For the text-containing cell, return its midpoint in (x, y) coordinate format. 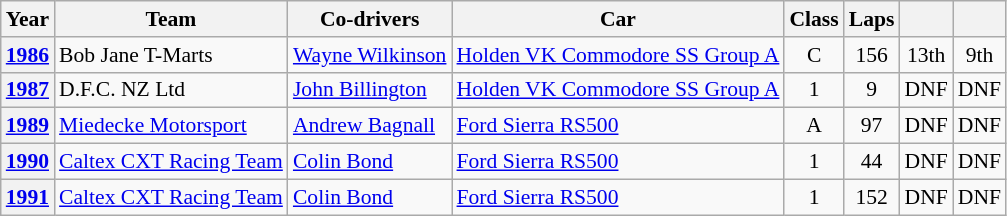
9 (872, 90)
1987 (28, 90)
1986 (28, 55)
Andrew Bagnall (370, 126)
Laps (872, 19)
1990 (28, 162)
152 (872, 197)
9th (980, 55)
13th (926, 55)
Bob Jane T-Marts (171, 55)
97 (872, 126)
Year (28, 19)
C (814, 55)
Wayne Wilkinson (370, 55)
John Billington (370, 90)
1989 (28, 126)
1991 (28, 197)
Co-drivers (370, 19)
44 (872, 162)
Car (618, 19)
Class (814, 19)
A (814, 126)
Miedecke Motorsport (171, 126)
156 (872, 55)
D.F.C. NZ Ltd (171, 90)
Team (171, 19)
